Scan for the cell matching the given text and deliver its (X, Y) coordinate at center. 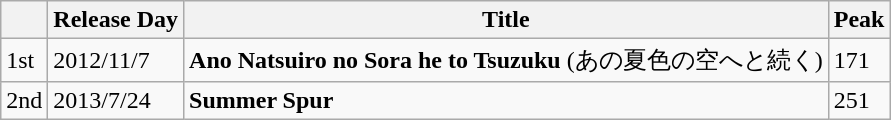
171 (859, 60)
Ano Natsuiro no Sora he to Tsuzuku (あの夏色の空へと続く) (506, 60)
2nd (24, 100)
1st (24, 60)
Peak (859, 20)
2012/11/7 (116, 60)
2013/7/24 (116, 100)
Summer Spur (506, 100)
Title (506, 20)
Release Day (116, 20)
251 (859, 100)
